Scan for the cell matching the given text and deliver its [X, Y] coordinate at center. 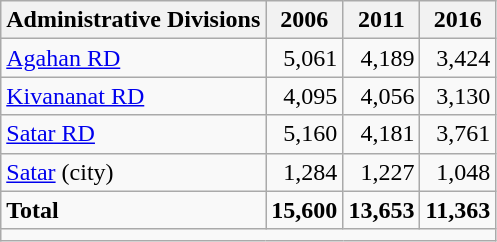
3,761 [458, 134]
4,056 [382, 96]
5,061 [304, 58]
4,189 [382, 58]
4,095 [304, 96]
Satar RD [134, 134]
1,227 [382, 172]
4,181 [382, 134]
1,284 [304, 172]
Administrative Divisions [134, 20]
3,424 [458, 58]
3,130 [458, 96]
13,653 [382, 210]
Total [134, 210]
Kivananat RD [134, 96]
15,600 [304, 210]
2016 [458, 20]
11,363 [458, 210]
Satar (city) [134, 172]
Agahan RD [134, 58]
5,160 [304, 134]
2006 [304, 20]
2011 [382, 20]
1,048 [458, 172]
